Scan for the cell matching the given text and deliver its (x, y) coordinate at center. 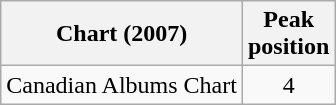
4 (288, 85)
Chart (2007) (122, 34)
Peakposition (288, 34)
Canadian Albums Chart (122, 85)
